Extract the (X, Y) coordinate from the center of the cell holding the provided text.  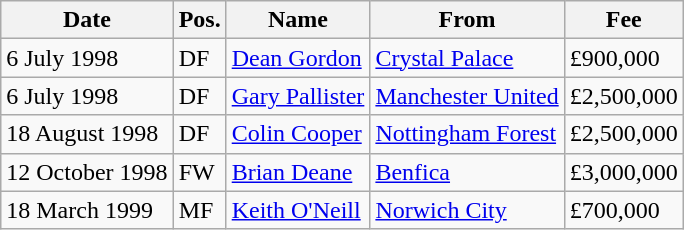
£900,000 (624, 58)
MF (200, 210)
Norwich City (467, 210)
12 October 1998 (87, 172)
Keith O'Neill (298, 210)
18 March 1999 (87, 210)
Manchester United (467, 96)
Pos. (200, 20)
Date (87, 20)
£3,000,000 (624, 172)
From (467, 20)
18 August 1998 (87, 134)
Gary Pallister (298, 96)
Crystal Palace (467, 58)
Nottingham Forest (467, 134)
£700,000 (624, 210)
Colin Cooper (298, 134)
Name (298, 20)
FW (200, 172)
Fee (624, 20)
Benfica (467, 172)
Brian Deane (298, 172)
Dean Gordon (298, 58)
